Output the (X, Y) coordinate of the center of the cell containing the given text.  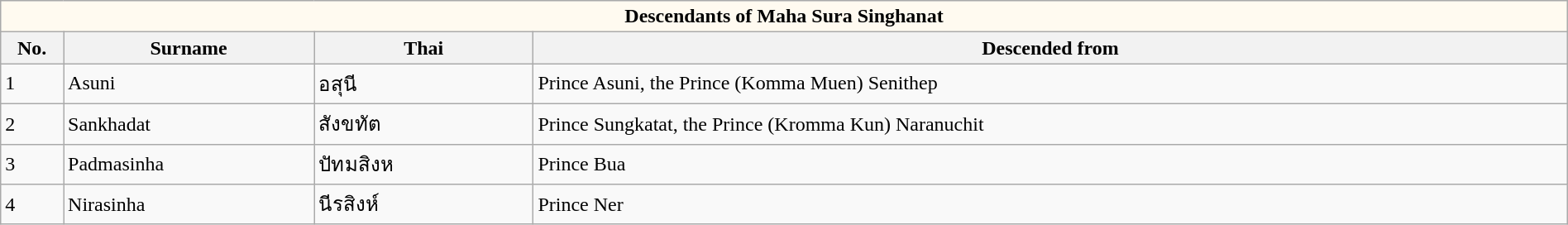
Prince Sungkatat, the Prince (Kromma Kun) Naranuchit (1050, 124)
Prince Ner (1050, 205)
Descendants of Maha Sura Singhanat (784, 17)
Prince Bua (1050, 164)
นีรสิงห์ (423, 205)
Prince Asuni, the Prince (Komma Muen) Senithep (1050, 84)
อสุนี (423, 84)
No. (32, 48)
Sankhadat (189, 124)
Nirasinha (189, 205)
1 (32, 84)
2 (32, 124)
สังขทัต (423, 124)
4 (32, 205)
Descended from (1050, 48)
Padmasinha (189, 164)
Asuni (189, 84)
Thai (423, 48)
Surname (189, 48)
3 (32, 164)
ปัทมสิงห (423, 164)
